Determine the [x, y] coordinate at the center of the cell enclosing the given text.  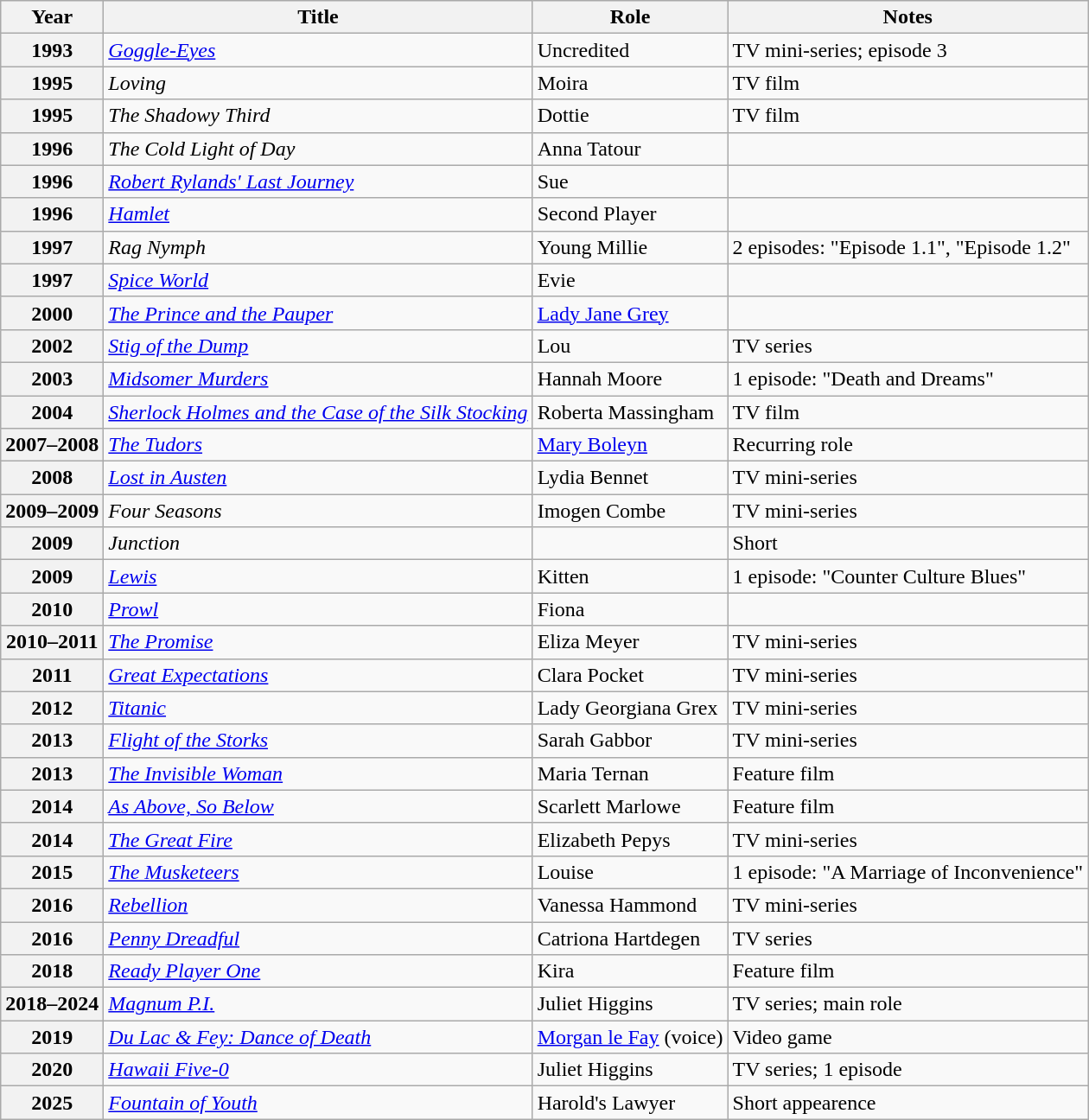
Morgan le Fay (voice) [630, 1037]
2000 [52, 313]
Evie [630, 280]
2019 [52, 1037]
Video game [907, 1037]
Second Player [630, 214]
Ready Player One [318, 971]
Young Millie [630, 247]
The Prince and the Pauper [318, 313]
Hannah Moore [630, 379]
Clara Pocket [630, 675]
Lou [630, 346]
2010 [52, 609]
The Invisible Woman [318, 773]
Recurring role [907, 445]
The Promise [318, 642]
Maria Ternan [630, 773]
2 episodes: "Episode 1.1", "Episode 1.2" [907, 247]
Penny Dreadful [318, 938]
Midsomer Murders [318, 379]
Harold's Lawyer [630, 1103]
1 episode: "A Marriage of Inconvenience" [907, 872]
2003 [52, 379]
Vanessa Hammond [630, 905]
Lydia Bennet [630, 478]
Dottie [630, 116]
2007–2008 [52, 445]
Four Seasons [318, 511]
Notes [907, 17]
Junction [318, 544]
Spice World [318, 280]
2010–2011 [52, 642]
Titanic [318, 708]
Flight of the Storks [318, 741]
2015 [52, 872]
Fiona [630, 609]
Role [630, 17]
TV mini-series; episode 3 [907, 50]
Catriona Hartdegen [630, 938]
Lost in Austen [318, 478]
Elizabeth Pepys [630, 839]
Imogen Combe [630, 511]
Lewis [318, 576]
Sarah Gabbor [630, 741]
The Tudors [318, 445]
The Cold Light of Day [318, 149]
2012 [52, 708]
2011 [52, 675]
The Musketeers [318, 872]
Mary Boleyn [630, 445]
Louise [630, 872]
2018 [52, 971]
1993 [52, 50]
TV series; 1 episode [907, 1070]
Rag Nymph [318, 247]
2009–2009 [52, 511]
Uncredited [630, 50]
Kitten [630, 576]
Loving [318, 83]
Lady Georgiana Grex [630, 708]
2002 [52, 346]
2020 [52, 1070]
2025 [52, 1103]
Rebellion [318, 905]
Short appearence [907, 1103]
Stig of the Dump [318, 346]
2004 [52, 412]
1 episode: "Death and Dreams" [907, 379]
As Above, So Below [318, 806]
Hawaii Five-0 [318, 1070]
Robert Rylands' Last Journey [318, 181]
2008 [52, 478]
Kira [630, 971]
Short [907, 544]
Title [318, 17]
Moira [630, 83]
Sherlock Holmes and the Case of the Silk Stocking [318, 412]
Roberta Massingham [630, 412]
Scarlett Marlowe [630, 806]
Great Expectations [318, 675]
Hamlet [318, 214]
Lady Jane Grey [630, 313]
Sue [630, 181]
Anna Tatour [630, 149]
Du Lac & Fey: Dance of Death [318, 1037]
Fountain of Youth [318, 1103]
Magnum P.I. [318, 1004]
1 episode: "Counter Culture Blues" [907, 576]
Goggle-Eyes [318, 50]
TV series; main role [907, 1004]
Prowl [318, 609]
2018–2024 [52, 1004]
Year [52, 17]
Eliza Meyer [630, 642]
The Shadowy Third [318, 116]
The Great Fire [318, 839]
